Pinpoint the cell where the given text exists, returning its (X, Y) midpoint coordinate. 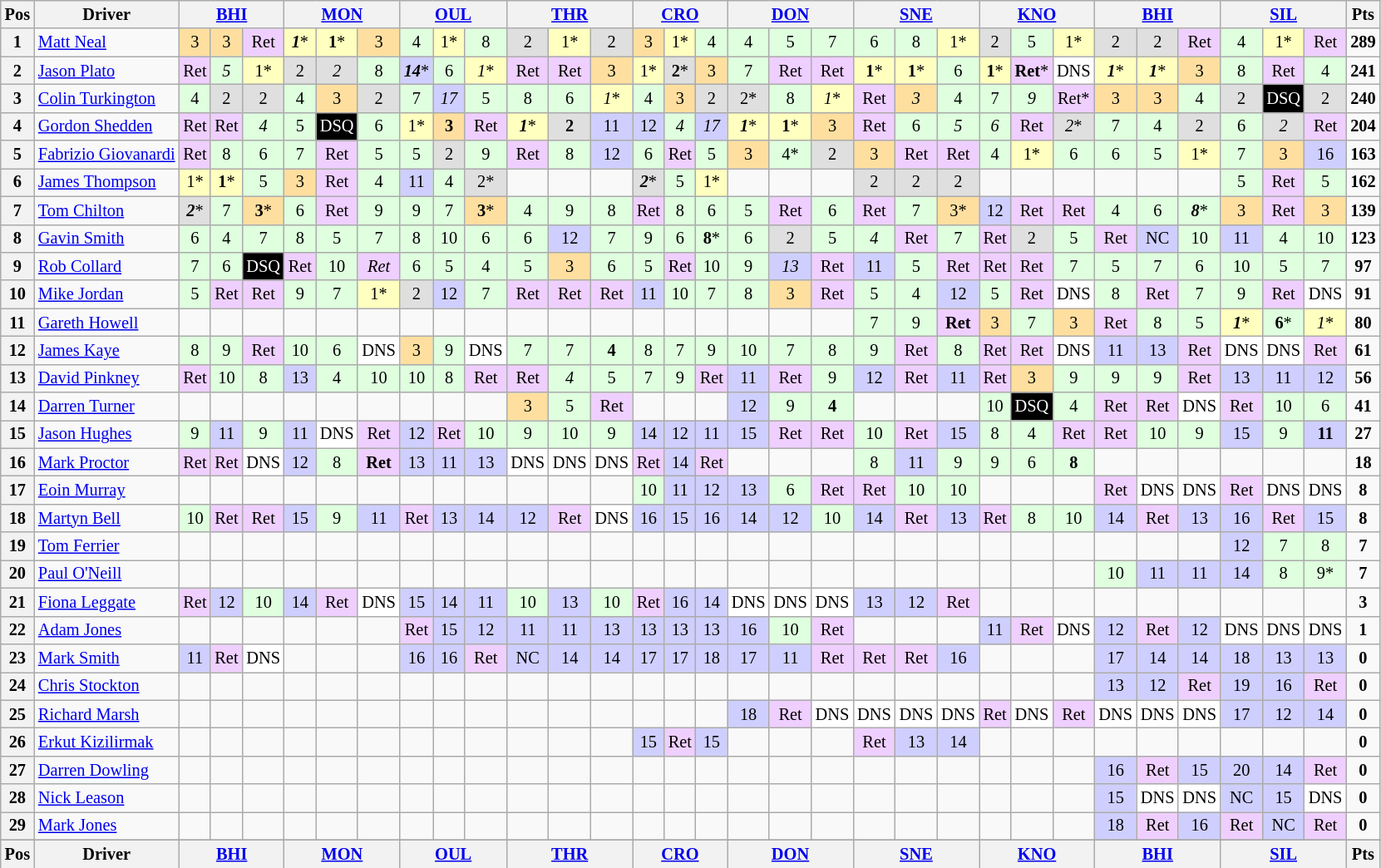
Colin Turkington (106, 98)
289 (1363, 42)
Nick Leason (106, 798)
Fiona Leggate (106, 602)
22 (17, 630)
29 (17, 826)
Darren Dowling (106, 770)
Jason Plato (106, 71)
Eoin Murray (106, 490)
56 (1363, 378)
26 (17, 742)
61 (1363, 350)
Mark Smith (106, 658)
6* (1283, 323)
123 (1363, 239)
24 (17, 686)
Rob Collard (106, 266)
97 (1363, 266)
41 (1363, 407)
Matt Neal (106, 42)
23 (17, 658)
Tom Ferrier (106, 546)
Adam Jones (106, 630)
James Thompson (106, 182)
Gordon Shedden (106, 126)
Mark Jones (106, 826)
241 (1363, 71)
James Kaye (106, 350)
21 (17, 602)
Gavin Smith (106, 239)
14* (417, 71)
Jason Hughes (106, 434)
Gareth Howell (106, 323)
David Pinkney (106, 378)
25 (17, 714)
Mike Jordan (106, 294)
Martyn Bell (106, 518)
Tom Chilton (106, 210)
Mark Proctor (106, 462)
Erkut Kizilirmak (106, 742)
Chris Stockton (106, 686)
Paul O'Neill (106, 574)
28 (17, 798)
139 (1363, 210)
9* (1325, 574)
Darren Turner (106, 407)
80 (1363, 323)
Richard Marsh (106, 714)
240 (1363, 98)
4* (790, 155)
162 (1363, 182)
163 (1363, 155)
91 (1363, 294)
Fabrizio Giovanardi (106, 155)
204 (1363, 126)
